Determine the [x, y] coordinate at the center of the cell enclosing the given text.  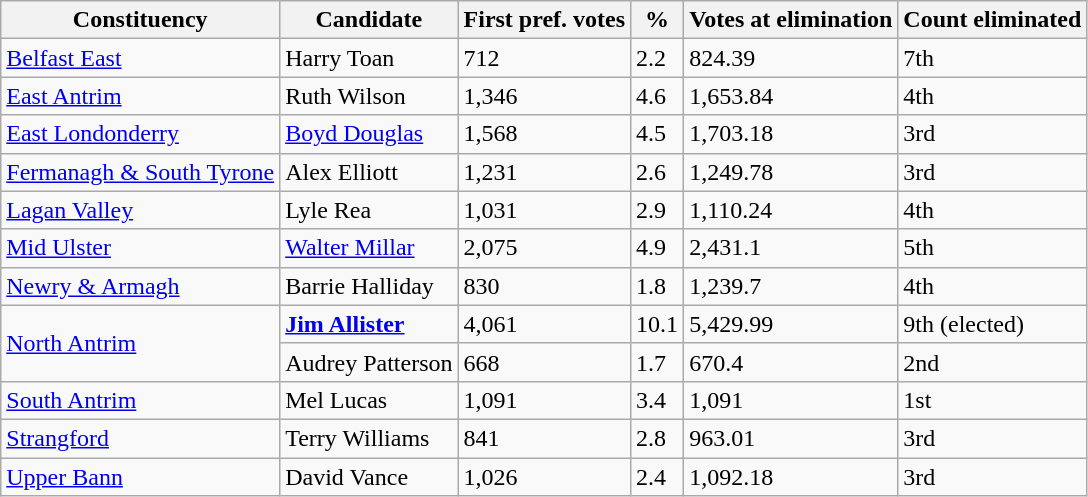
1st [992, 400]
1,653.84 [791, 96]
Lyle Rea [369, 210]
712 [544, 58]
2,431.1 [791, 248]
2nd [992, 362]
Strangford [140, 438]
824.39 [791, 58]
Count eliminated [992, 20]
Mel Lucas [369, 400]
Audrey Patterson [369, 362]
Terry Williams [369, 438]
7th [992, 58]
Jim Allister [369, 324]
Mid Ulster [140, 248]
830 [544, 286]
2.2 [658, 58]
Newry & Armagh [140, 286]
East Londonderry [140, 134]
1,568 [544, 134]
1,346 [544, 96]
841 [544, 438]
Candidate [369, 20]
1,231 [544, 172]
10.1 [658, 324]
4.5 [658, 134]
Boyd Douglas [369, 134]
Ruth Wilson [369, 96]
1.8 [658, 286]
Walter Millar [369, 248]
2.8 [658, 438]
Barrie Halliday [369, 286]
David Vance [369, 477]
1,239.7 [791, 286]
1,110.24 [791, 210]
5th [992, 248]
2,075 [544, 248]
Votes at elimination [791, 20]
% [658, 20]
4.9 [658, 248]
First pref. votes [544, 20]
4,061 [544, 324]
1.7 [658, 362]
Alex Elliott [369, 172]
South Antrim [140, 400]
670.4 [791, 362]
1,249.78 [791, 172]
2.6 [658, 172]
Lagan Valley [140, 210]
963.01 [791, 438]
4.6 [658, 96]
1,031 [544, 210]
Upper Bann [140, 477]
668 [544, 362]
5,429.99 [791, 324]
Belfast East [140, 58]
9th (elected) [992, 324]
2.9 [658, 210]
Harry Toan [369, 58]
North Antrim [140, 343]
1,026 [544, 477]
2.4 [658, 477]
Fermanagh & South Tyrone [140, 172]
Constituency [140, 20]
3.4 [658, 400]
1,092.18 [791, 477]
1,703.18 [791, 134]
East Antrim [140, 96]
